For the text-containing cell, return its midpoint in (X, Y) coordinate format. 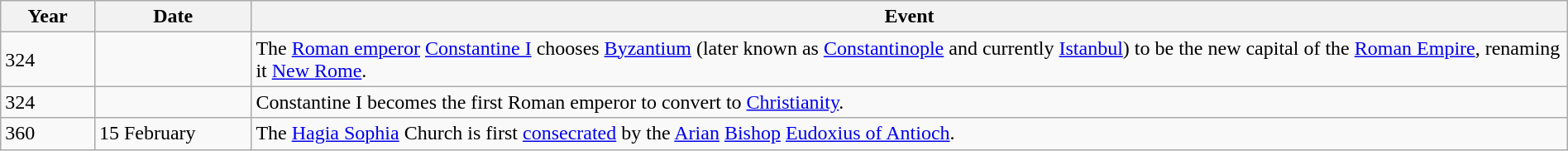
Event (910, 17)
Year (48, 17)
The Hagia Sophia Church is first consecrated by the Arian Bishop Eudoxius of Antioch. (910, 134)
Constantine I becomes the first Roman emperor to convert to Christianity. (910, 102)
Date (172, 17)
360 (48, 134)
15 February (172, 134)
